For the text-containing cell, return its midpoint in [x, y] coordinate format. 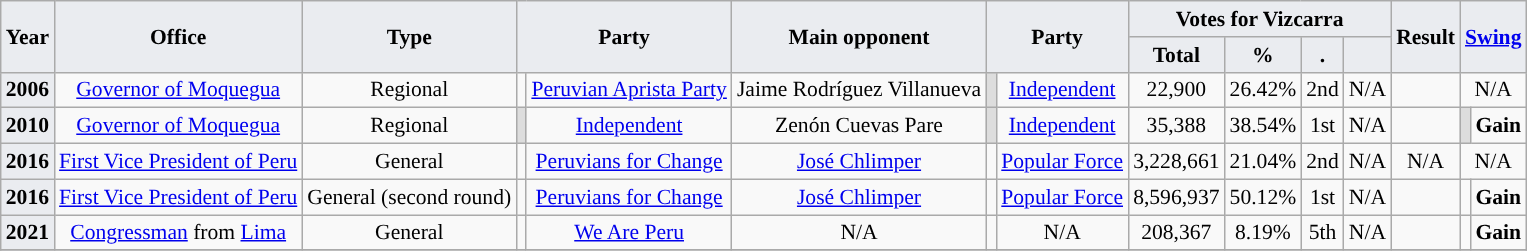
Main opponent [859, 36]
. [1322, 55]
Type [409, 36]
Jaime Rodríguez Villanueva [859, 90]
2021 [28, 233]
Congressman from Lima [178, 233]
2010 [28, 126]
Peruvian Aprista Party [629, 90]
We Are Peru [629, 233]
General (second round) [409, 197]
Zenón Cuevas Pare [859, 126]
Votes for Vizcarra [1260, 19]
50.12% [1264, 197]
Total [1176, 55]
Result [1426, 36]
26.42% [1264, 90]
208,367 [1176, 233]
Office [178, 36]
38.54% [1264, 126]
3,228,661 [1176, 162]
21.04% [1264, 162]
Year [28, 36]
Swing [1494, 36]
22,900 [1176, 90]
2006 [28, 90]
8,596,937 [1176, 197]
8.19% [1264, 233]
% [1264, 55]
5th [1322, 233]
35,388 [1176, 126]
